Return [X, Y] of the center of cell containing provided text 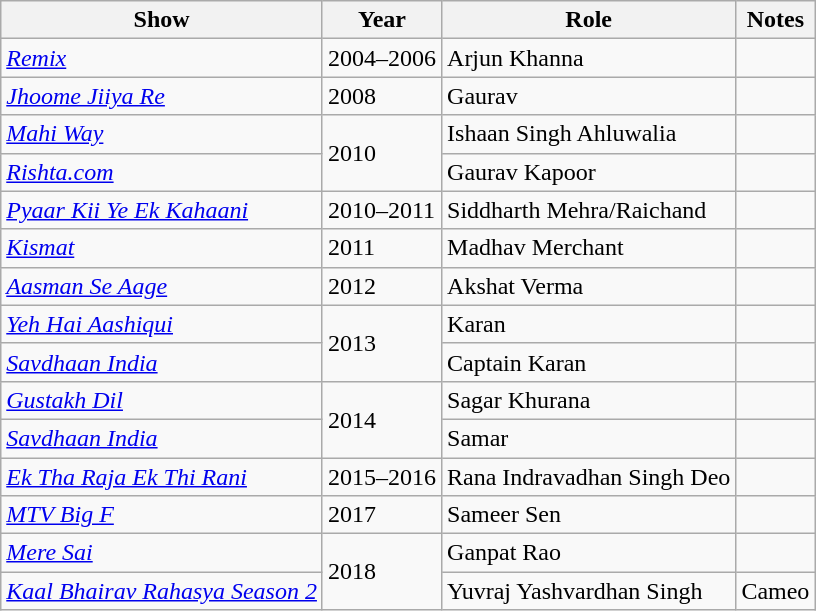
Cameo [776, 591]
Yeh Hai Aashiqui [162, 324]
Yuvraj Yashvardhan Singh [589, 591]
Gaurav [589, 96]
2010–2011 [382, 210]
Pyaar Kii Ye Ek Kahaani [162, 210]
Kismat [162, 248]
Year [382, 20]
2013 [382, 343]
2010 [382, 153]
Sagar Khurana [589, 400]
Role [589, 20]
2012 [382, 286]
Samar [589, 438]
2015–2016 [382, 477]
2017 [382, 515]
Mere Sai [162, 553]
Gustakh Dil [162, 400]
2011 [382, 248]
Arjun Khanna [589, 58]
Rishta.com [162, 172]
Show [162, 20]
Ganpat Rao [589, 553]
Kaal Bhairav Rahasya Season 2 [162, 591]
2008 [382, 96]
MTV Big F [162, 515]
Rana Indravadhan Singh Deo [589, 477]
Ek Tha Raja Ek Thi Rani [162, 477]
Jhoome Jiiya Re [162, 96]
Notes [776, 20]
2018 [382, 572]
Captain Karan [589, 362]
Sameer Sen [589, 515]
Madhav Merchant [589, 248]
2014 [382, 419]
Siddharth Mehra/Raichand [589, 210]
Remix [162, 58]
Gaurav Kapoor [589, 172]
Akshat Verma [589, 286]
Mahi Way [162, 134]
Ishaan Singh Ahluwalia [589, 134]
Aasman Se Aage [162, 286]
Karan [589, 324]
2004–2006 [382, 58]
